Detect which cell encompasses the target text, then output its (x, y) center coordinate. 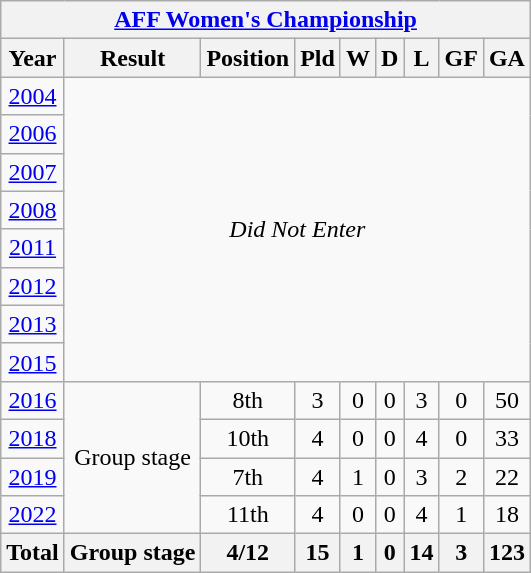
Year (33, 58)
2013 (33, 324)
W (358, 58)
50 (506, 400)
2018 (33, 438)
123 (506, 553)
2008 (33, 210)
33 (506, 438)
10th (248, 438)
2004 (33, 96)
2007 (33, 172)
14 (422, 553)
18 (506, 515)
Pld (318, 58)
2015 (33, 362)
GA (506, 58)
Total (33, 553)
22 (506, 477)
L (422, 58)
4/12 (248, 553)
AFF Women's Championship (266, 20)
GF (461, 58)
11th (248, 515)
2011 (33, 248)
2012 (33, 286)
15 (318, 553)
Result (132, 58)
2022 (33, 515)
2019 (33, 477)
2 (461, 477)
8th (248, 400)
Did Not Enter (297, 229)
2006 (33, 134)
D (389, 58)
2016 (33, 400)
7th (248, 477)
Position (248, 58)
